Detect which cell encompasses the target text, then output its [X, Y] center coordinate. 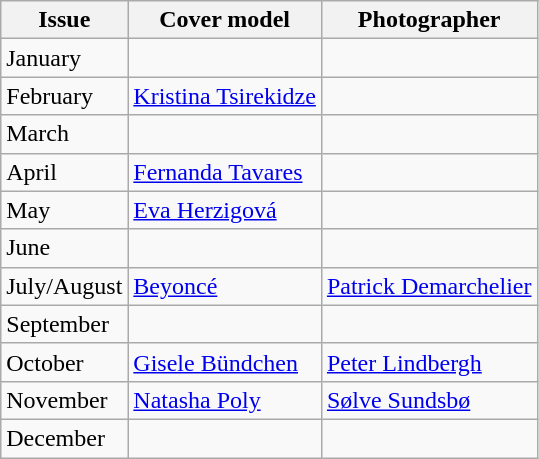
Patrick Demarchelier [429, 286]
October [64, 362]
February [64, 96]
November [64, 400]
Cover model [225, 20]
Kristina Tsirekidze [225, 96]
June [64, 248]
September [64, 324]
Natasha Poly [225, 400]
March [64, 134]
January [64, 58]
Beyoncé [225, 286]
Sølve Sundsbø [429, 400]
May [64, 210]
Eva Herzigová [225, 210]
December [64, 438]
Fernanda Tavares [225, 172]
Photographer [429, 20]
July/August [64, 286]
April [64, 172]
Peter Lindbergh [429, 362]
Issue [64, 20]
Gisele Bündchen [225, 362]
